Return [X, Y] of the center of cell containing provided text 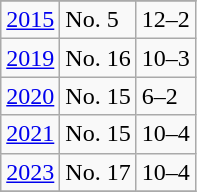
2015 [30, 20]
12–2 [166, 20]
2020 [30, 96]
2023 [30, 172]
10–3 [166, 58]
2021 [30, 134]
No. 16 [98, 58]
No. 5 [98, 20]
No. 17 [98, 172]
6–2 [166, 96]
2019 [30, 58]
